Return the [X, Y] coordinate for the center point of the cell that contains the specified text.  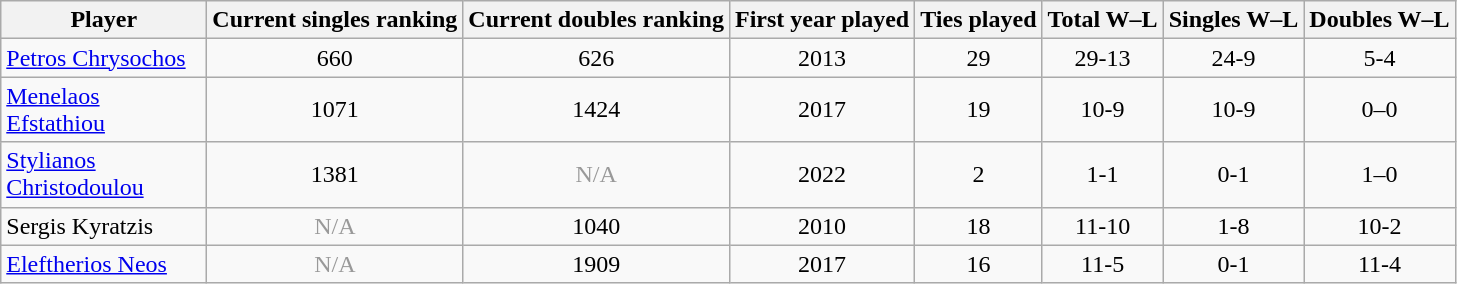
10-2 [1380, 226]
11-4 [1380, 264]
5-4 [1380, 58]
1381 [335, 174]
24-9 [1234, 58]
660 [335, 58]
0–0 [1380, 110]
Singles W–L [1234, 20]
1424 [596, 110]
Petros Chrysochos [104, 58]
16 [978, 264]
Sergis Kyratzis [104, 226]
2022 [822, 174]
First year played [822, 20]
Eleftherios Neos [104, 264]
2013 [822, 58]
1-1 [1102, 174]
1909 [596, 264]
1-8 [1234, 226]
Current singles ranking [335, 20]
19 [978, 110]
29 [978, 58]
Current doubles ranking [596, 20]
Ties played [978, 20]
626 [596, 58]
Menelaos Efstathiou [104, 110]
2 [978, 174]
29-13 [1102, 58]
1071 [335, 110]
Doubles W–L [1380, 20]
1–0 [1380, 174]
18 [978, 226]
Player [104, 20]
11-10 [1102, 226]
Total W–L [1102, 20]
11-5 [1102, 264]
2010 [822, 226]
1040 [596, 226]
Stylianos Christodoulou [104, 174]
